From the cell containing the given text, extract its center point as [x, y] coordinate. 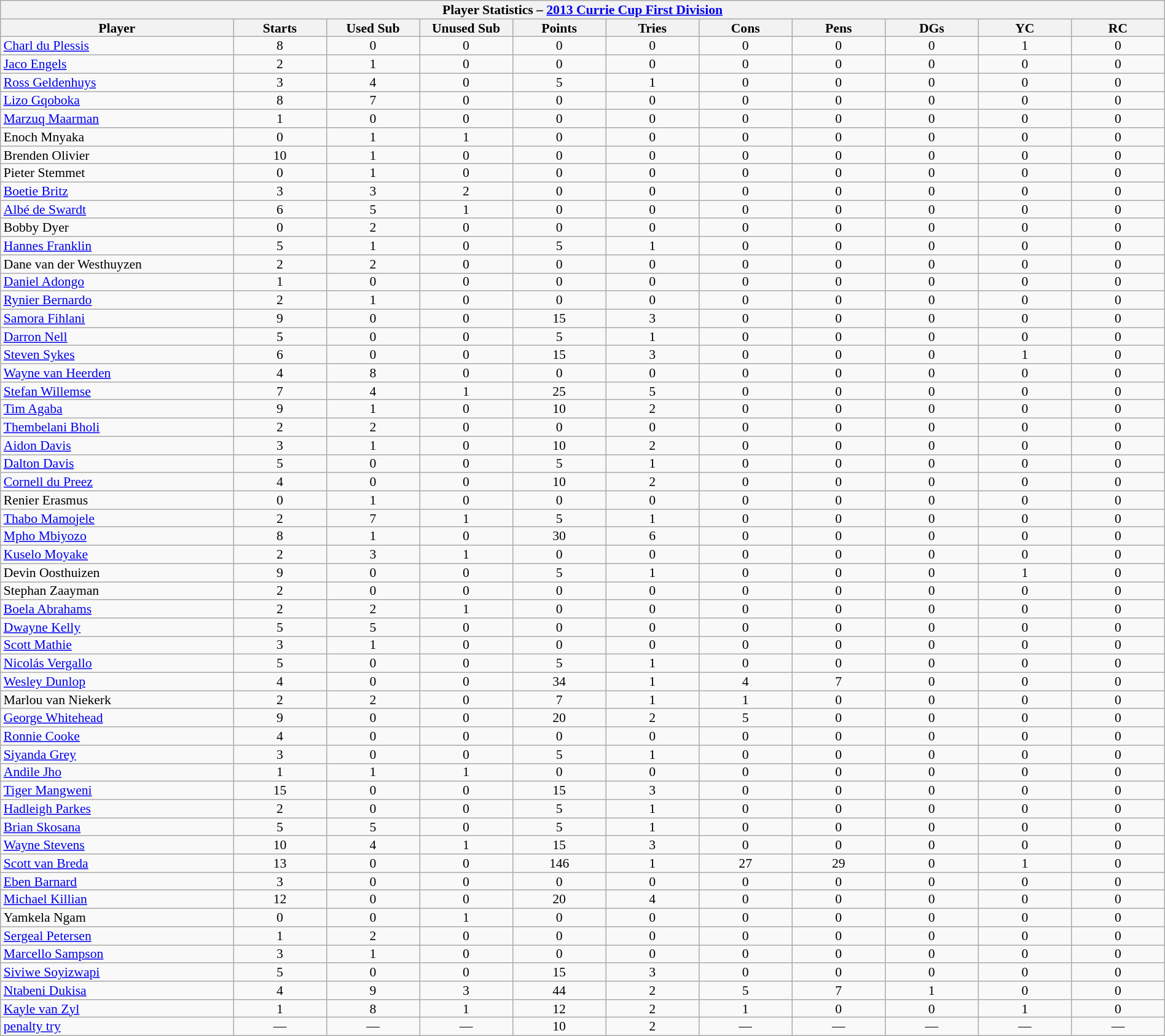
Pieter Stemmet [117, 173]
Rynier Bernardo [117, 300]
Dwayne Kelly [117, 627]
Darron Nell [117, 337]
Tries [653, 28]
Unused Sub [466, 28]
Sergeal Petersen [117, 936]
Charl du Plessis [117, 46]
Pens [839, 28]
Scott Mathie [117, 646]
Boela Abrahams [117, 609]
Wayne van Heerden [117, 373]
34 [559, 682]
Thabo Mamojele [117, 519]
Thembelani Bholi [117, 428]
Tiger Mangweni [117, 791]
44 [559, 991]
Eben Barnard [117, 882]
29 [839, 863]
Player [117, 28]
Daniel Adongo [117, 282]
Stefan Willemse [117, 391]
George Whitehead [117, 718]
penalty try [117, 1027]
Wayne Stevens [117, 846]
Devin Oosthuizen [117, 573]
Marzuq Maarman [117, 119]
Marlou van Niekerk [117, 700]
DGs [932, 28]
Brian Skosana [117, 827]
Stephan Zaayman [117, 591]
Points [559, 28]
Dane van der Westhuyzen [117, 264]
Hadleigh Parkes [117, 809]
Jaco Engels [117, 65]
Starts [280, 28]
Michael Killian [117, 900]
Siyanda Grey [117, 755]
Enoch Mnyaka [117, 137]
Boetie Britz [117, 192]
Scott van Breda [117, 863]
13 [280, 863]
RC [1118, 28]
Kuselo Moyake [117, 555]
Kayle van Zyl [117, 1009]
Brenden Olivier [117, 155]
Ntabeni Dukisa [117, 991]
Aidon Davis [117, 445]
Tim Agaba [117, 409]
30 [559, 536]
Bobby Dyer [117, 228]
Lizo Gqoboka [117, 101]
Andile Jho [117, 772]
Wesley Dunlop [117, 682]
Dalton Davis [117, 464]
25 [559, 391]
Albé de Swardt [117, 210]
Player Statistics – 2013 Currie Cup First Division [582, 10]
Renier Erasmus [117, 500]
Ross Geldenhuys [117, 82]
Used Sub [373, 28]
YC [1025, 28]
Siviwe Soyizwapi [117, 973]
Ronnie Cooke [117, 736]
Cornell du Preez [117, 482]
Yamkela Ngam [117, 918]
27 [745, 863]
146 [559, 863]
Steven Sykes [117, 355]
Nicolás Vergallo [117, 664]
Cons [745, 28]
Samora Fihlani [117, 319]
Marcello Sampson [117, 954]
Mpho Mbiyozo [117, 536]
Hannes Franklin [117, 246]
